For the text-containing cell, return its midpoint in (x, y) coordinate format. 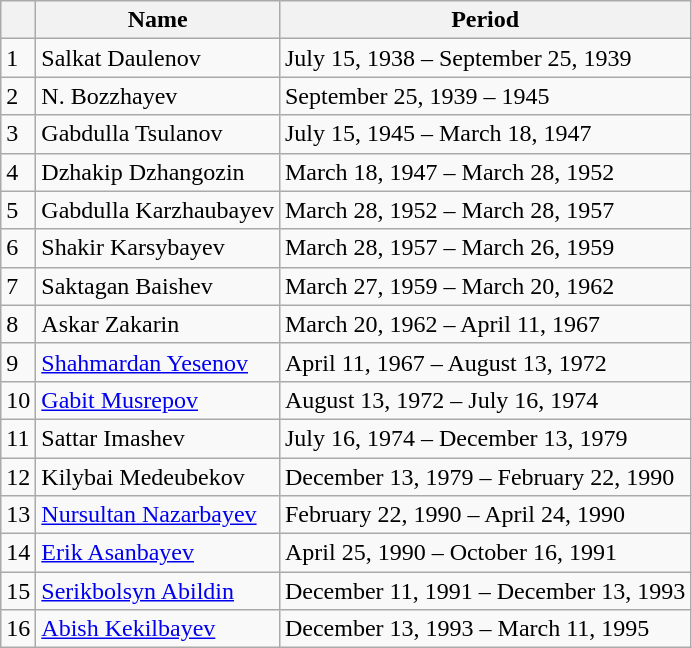
Saktagan Baishev (158, 286)
2 (18, 96)
3 (18, 134)
April 11, 1967 – August 13, 1972 (484, 362)
13 (18, 515)
July 15, 1945 – March 18, 1947 (484, 134)
1 (18, 58)
Period (484, 20)
August 13, 1972 – July 16, 1974 (484, 400)
12 (18, 477)
Dzhakip Dzhangozin (158, 172)
5 (18, 210)
Salkat Daulenov (158, 58)
Gabdulla Karzhaubayev (158, 210)
Shahmardan Yesenov (158, 362)
March 18, 1947 – March 28, 1952 (484, 172)
February 22, 1990 – April 24, 1990 (484, 515)
Gabit Musrepov (158, 400)
9 (18, 362)
N. Bozzhayev (158, 96)
Sattar Imashev (158, 438)
7 (18, 286)
July 15, 1938 – September 25, 1939 (484, 58)
March 28, 1952 – March 28, 1957 (484, 210)
September 25, 1939 – 1945 (484, 96)
March 20, 1962 – April 11, 1967 (484, 324)
Kilybai Medeubekov (158, 477)
March 27, 1959 – March 20, 1962 (484, 286)
December 11, 1991 – December 13, 1993 (484, 591)
Erik Asanbayev (158, 553)
8 (18, 324)
March 28, 1957 – March 26, 1959 (484, 248)
July 16, 1974 – December 13, 1979 (484, 438)
December 13, 1993 – March 11, 1995 (484, 629)
Abish Kekilbayev (158, 629)
December 13, 1979 – February 22, 1990 (484, 477)
15 (18, 591)
16 (18, 629)
14 (18, 553)
Askar Zakarin (158, 324)
11 (18, 438)
6 (18, 248)
10 (18, 400)
Nursultan Nazarbayev (158, 515)
Serikbolsyn Abildin (158, 591)
4 (18, 172)
Shakir Karsybayev (158, 248)
Name (158, 20)
April 25, 1990 – October 16, 1991 (484, 553)
Gabdulla Tsulanov (158, 134)
